Provide the (x, y) coordinate of the cell's center where the given text is located.  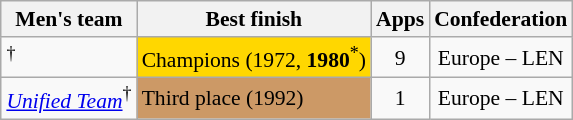
1 (400, 98)
Third place (1992) (254, 98)
Best finish (254, 19)
Champions (1972, 1980*) (254, 58)
9 (400, 58)
Unified Team† (68, 98)
Apps (400, 19)
Men's team (68, 19)
Confederation (500, 19)
† (68, 58)
